Pinpoint the cell where the given text exists, returning its [x, y] midpoint coordinate. 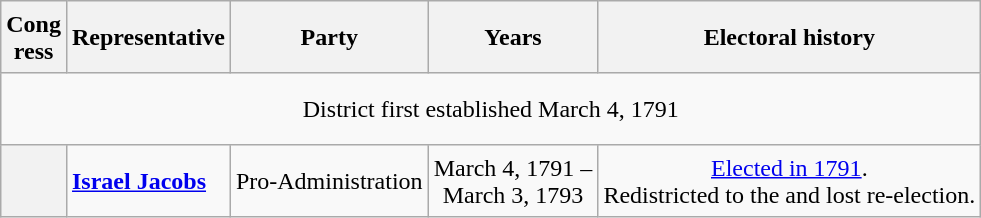
Years [513, 37]
Israel Jacobs [148, 181]
District first established March 4, 1791 [491, 109]
Representative [148, 37]
March 4, 1791 –March 3, 1793 [513, 181]
Pro-Administration [329, 181]
Elected in 1791.Redistricted to the and lost re-election. [790, 181]
Party [329, 37]
Congress [34, 37]
Electoral history [790, 37]
